Provide the [X, Y] coordinate of the cell's center where the given text is located.  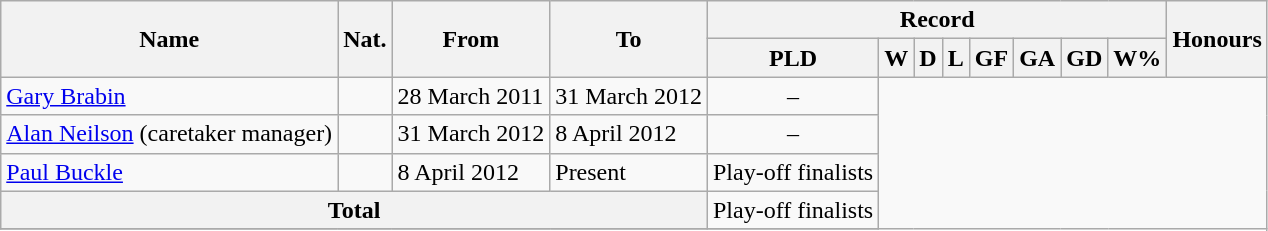
From [471, 39]
Name [170, 39]
Present [629, 172]
Paul Buckle [170, 172]
Nat. [365, 39]
W% [1138, 58]
W [896, 58]
To [629, 39]
GA [1038, 58]
Gary Brabin [170, 96]
D [928, 58]
L [956, 58]
GD [1084, 58]
Record [936, 20]
28 March 2011 [471, 96]
GF [991, 58]
Total [354, 210]
Honours [1217, 39]
Alan Neilson (caretaker manager) [170, 134]
PLD [792, 58]
